Provide the [x, y] coordinate of the cell's center where the given text is located.  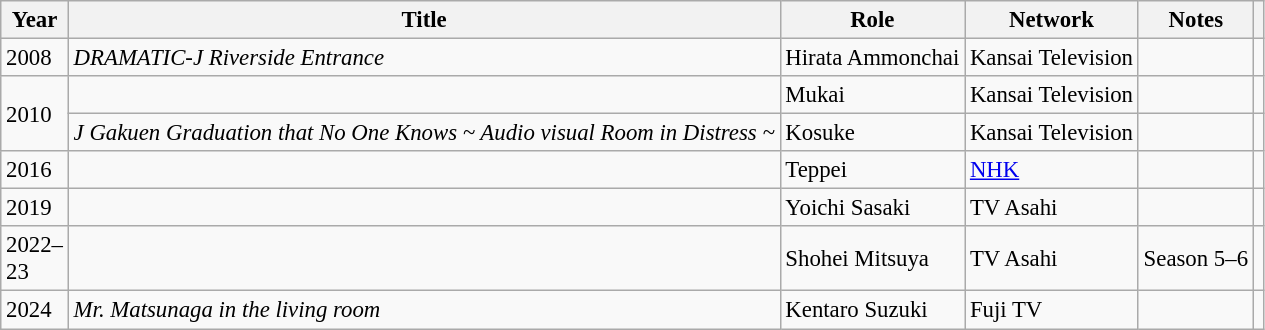
Notes [1196, 20]
Kentaro Suzuki [872, 310]
J Gakuen Graduation that No One Knows ~ Audio visual Room in Distress ~ [424, 133]
2010 [35, 114]
Hirata Ammonchai [872, 58]
Title [424, 20]
Mukai [872, 95]
2016 [35, 170]
Network [1052, 20]
2022–23 [35, 258]
DRAMATIC-J Riverside Entrance [424, 58]
Yoichi Sasaki [872, 208]
2024 [35, 310]
Year [35, 20]
Season 5–6 [1196, 258]
Teppei [872, 170]
Kosuke [872, 133]
Role [872, 20]
Fuji TV [1052, 310]
NHK [1052, 170]
Mr. Matsunaga in the living room [424, 310]
2019 [35, 208]
2008 [35, 58]
Shohei Mitsuya [872, 258]
